Scan for the cell matching the given text and deliver its (X, Y) coordinate at center. 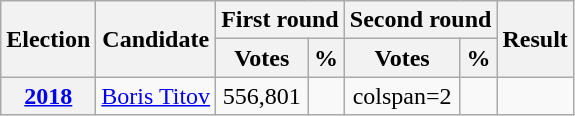
Election (48, 39)
Candidate (156, 39)
Boris Titov (156, 96)
Second round (420, 20)
colspan=2 (402, 96)
2018 (48, 96)
First round (280, 20)
556,801 (262, 96)
Result (535, 39)
